Locate the cell with the specified text and output its (x, y) center coordinate. 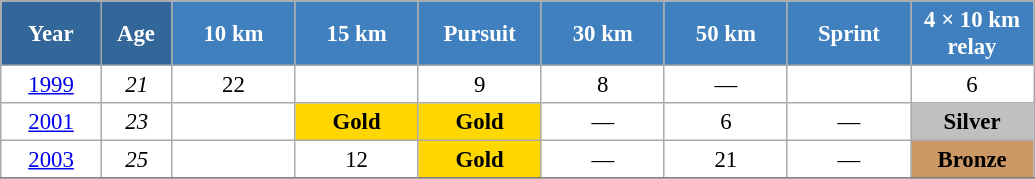
Year (52, 34)
Pursuit (480, 34)
22 (234, 85)
Bronze (972, 160)
9 (480, 85)
10 km (234, 34)
25 (136, 160)
8 (602, 85)
23 (136, 122)
2003 (52, 160)
4 × 10 km relay (972, 34)
Age (136, 34)
1999 (52, 85)
12 (356, 160)
30 km (602, 34)
15 km (356, 34)
50 km (726, 34)
Sprint (848, 34)
2001 (52, 122)
Silver (972, 122)
